For the text-containing cell, return its midpoint in [X, Y] coordinate format. 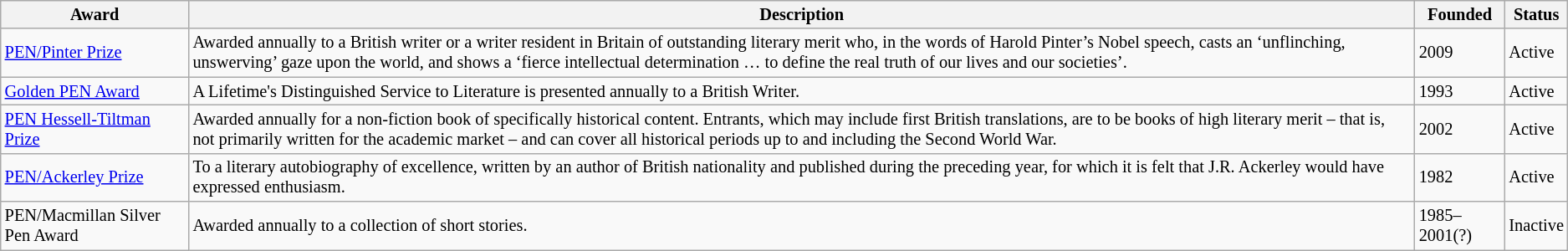
Golden PEN Award [95, 91]
2009 [1460, 53]
1985–2001(?) [1460, 226]
PEN/Macmillan Silver Pen Award [95, 226]
PEN/Pinter Prize [95, 53]
2002 [1460, 129]
PEN/Ackerley Prize [95, 177]
Status [1535, 14]
Awarded annually to a collection of short stories. [802, 226]
Founded [1460, 14]
Description [802, 14]
PEN Hessell-Tiltman Prize [95, 129]
1982 [1460, 177]
Inactive [1535, 226]
1993 [1460, 91]
Award [95, 14]
A Lifetime's Distinguished Service to Literature is presented annually to a British Writer. [802, 91]
